Scan for the cell matching the given text and deliver its [X, Y] coordinate at center. 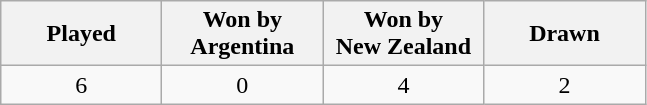
Won byNew Zealand [404, 34]
Won byArgentina [242, 34]
6 [82, 85]
Drawn [564, 34]
4 [404, 85]
Played [82, 34]
0 [242, 85]
2 [564, 85]
